Capture the cell that displays the provided text and extract its [x, y] central coordinate. 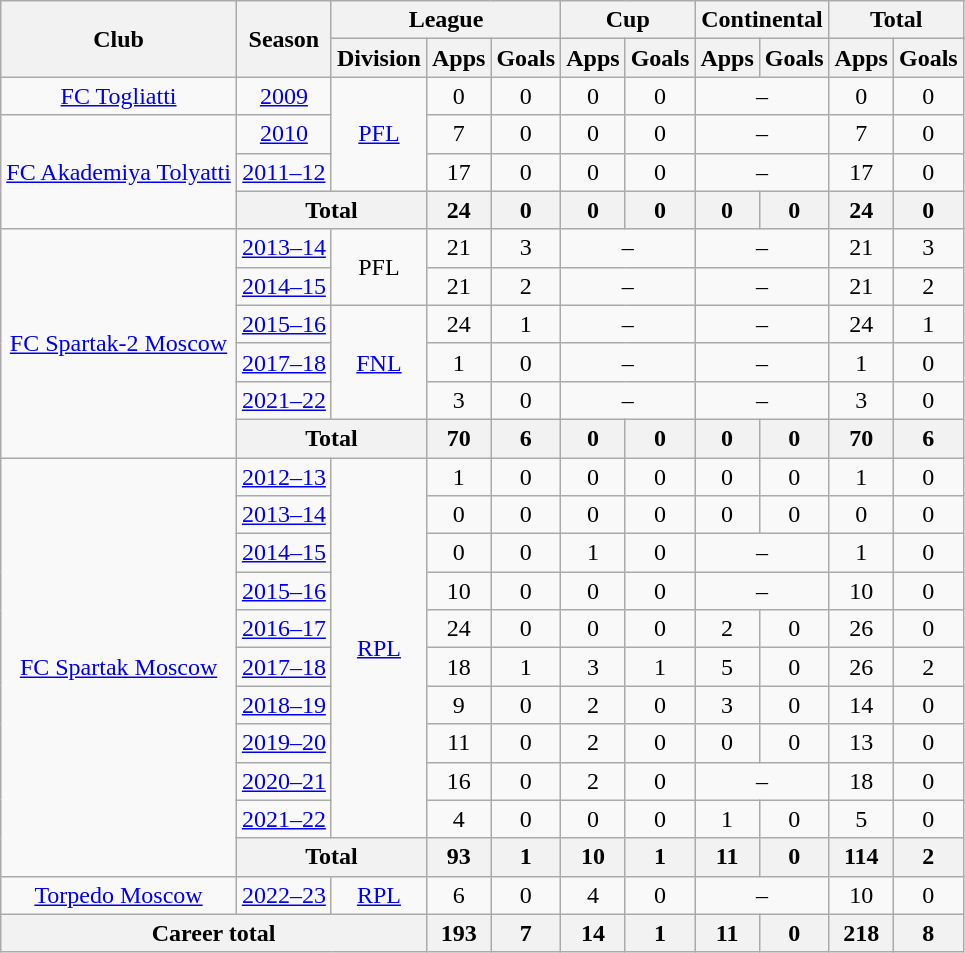
2010 [284, 134]
16 [458, 781]
Torpedo Moscow [119, 895]
114 [861, 857]
Cup [628, 20]
Career total [214, 933]
2019–20 [284, 743]
Club [119, 39]
193 [458, 933]
2022–23 [284, 895]
218 [861, 933]
8 [928, 933]
2016–17 [284, 629]
2020–21 [284, 781]
2012–13 [284, 477]
9 [458, 705]
Division [378, 58]
FC Togliatti [119, 96]
FNL [378, 362]
2009 [284, 96]
13 [861, 743]
2011–12 [284, 172]
FC Spartak-2 Moscow [119, 343]
2018–19 [284, 705]
FC Akademiya Tolyatti [119, 172]
Season [284, 39]
93 [458, 857]
FC Spartak Moscow [119, 668]
League [446, 20]
Continental [762, 20]
